Identify which cell holds the provided text, then report its [x, y] central coordinate. 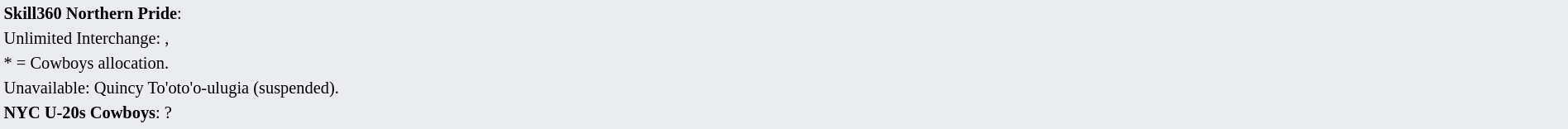
Skill360 Northern Pride: [784, 13]
NYC U-20s Cowboys: ? [784, 112]
Unlimited Interchange: , [784, 38]
Unavailable: Quincy To'oto'o-ulugia (suspended). [784, 88]
* = Cowboys allocation. [784, 63]
